Detect which cell encompasses the target text, then output its (X, Y) center coordinate. 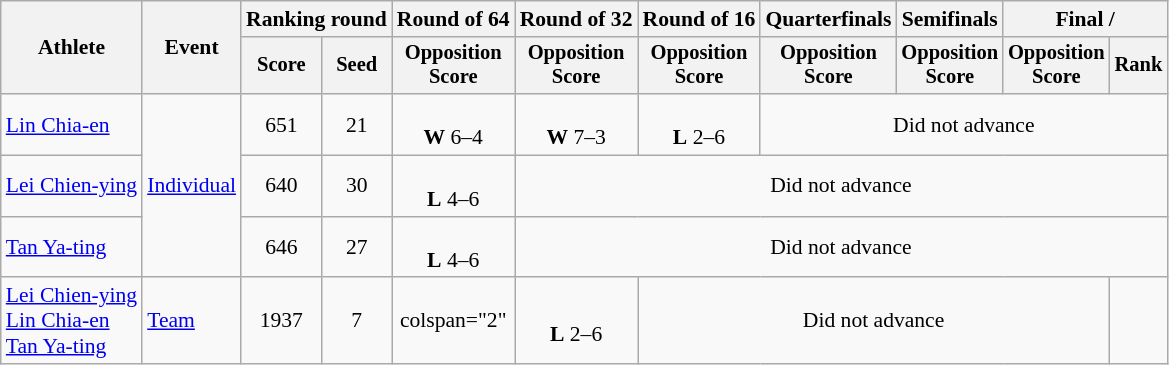
Score (282, 66)
Lei Chien-yingLin Chia-enTan Ya-ting (72, 322)
Lin Chia-en (72, 124)
Rank (1139, 66)
Team (192, 322)
Seed (357, 66)
30 (357, 186)
640 (282, 186)
646 (282, 248)
Event (192, 48)
Ranking round (316, 19)
1937 (282, 322)
Semifinals (950, 19)
Lei Chien-ying (72, 186)
W 6–4 (454, 124)
651 (282, 124)
Round of 32 (576, 19)
W 7–3 (576, 124)
21 (357, 124)
Individual (192, 186)
Round of 16 (700, 19)
Tan Ya-ting (72, 248)
colspan="2" (454, 322)
7 (357, 322)
27 (357, 248)
Final / (1085, 19)
Athlete (72, 48)
Round of 64 (454, 19)
Quarterfinals (828, 19)
